Pinpoint the cell where the given text exists, returning its [x, y] midpoint coordinate. 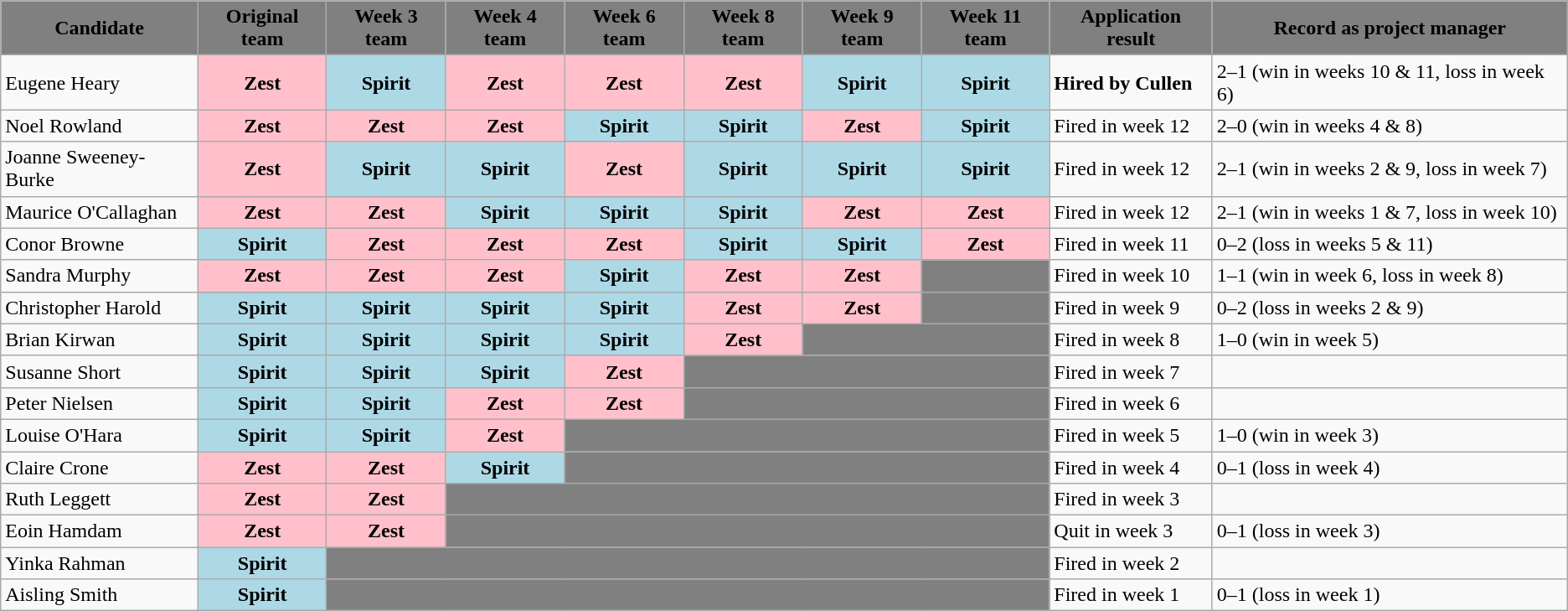
Susanne Short [100, 371]
Original team [262, 28]
1–0 (win in week 5) [1390, 339]
Brian Kirwan [100, 339]
0–1 (loss in week 3) [1390, 531]
Fired in week 5 [1131, 435]
Noel Rowland [100, 126]
1–0 (win in week 3) [1390, 435]
0–2 (loss in weeks 2 & 9) [1390, 308]
2–0 (win in weeks 4 & 8) [1390, 126]
Fired in week 8 [1131, 339]
Hired by Cullen [1131, 82]
Week 6 team [624, 28]
Aisling Smith [100, 595]
Joanne Sweeney-Burke [100, 169]
Conor Browne [100, 244]
Fired in week 11 [1131, 244]
Maurice O'Callaghan [100, 212]
Fired in week 1 [1131, 595]
Week 9 team [862, 28]
Record as project manager [1390, 28]
Fired in week 3 [1131, 500]
Fired in week 10 [1131, 276]
0–1 (loss in week 4) [1390, 467]
Louise O'Hara [100, 435]
Candidate [100, 28]
Quit in week 3 [1131, 531]
0–1 (loss in week 1) [1390, 595]
Week 3 team [386, 28]
Sandra Murphy [100, 276]
Yinka Rahman [100, 563]
1–1 (win in week 6, loss in week 8) [1390, 276]
Peter Nielsen [100, 403]
Week 11 team [985, 28]
Eugene Heary [100, 82]
2–1 (win in weeks 10 & 11, loss in week 6) [1390, 82]
Fired in week 6 [1131, 403]
Fired in week 9 [1131, 308]
2–1 (win in weeks 1 & 7, loss in week 10) [1390, 212]
Week 8 team [743, 28]
Week 4 team [505, 28]
Fired in week 2 [1131, 563]
Application result [1131, 28]
2–1 (win in weeks 2 & 9, loss in week 7) [1390, 169]
Eoin Hamdam [100, 531]
Fired in week 7 [1131, 371]
0–2 (loss in weeks 5 & 11) [1390, 244]
Ruth Leggett [100, 500]
Claire Crone [100, 467]
Christopher Harold [100, 308]
Fired in week 4 [1131, 467]
